Locate the cell with the specified text and output its [x, y] center coordinate. 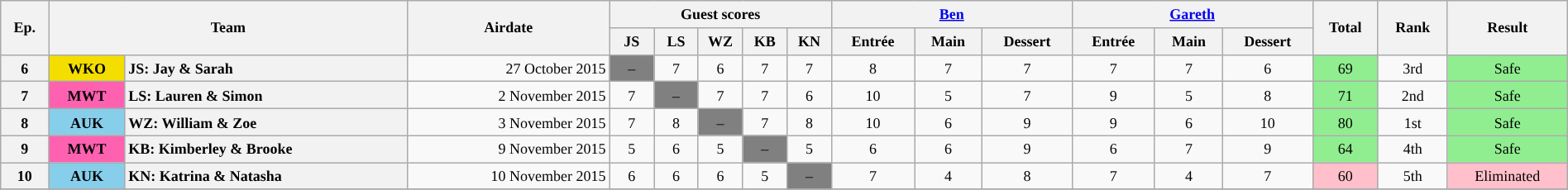
27 October 2015 [509, 68]
KN: Katrina & Natasha [266, 177]
69 [1345, 68]
Gareth [1193, 15]
Ep. [25, 28]
5th [1413, 177]
2nd [1413, 96]
LS: Lauren & Simon [266, 96]
WZ: William & Zoe [266, 122]
1st [1413, 122]
Ben [951, 15]
KB: Kimberley & Brooke [266, 149]
2 November 2015 [509, 96]
71 [1345, 96]
Eliminated [1507, 177]
Total [1345, 28]
Result [1507, 28]
JS [632, 41]
10 November 2015 [509, 177]
3rd [1413, 68]
4th [1413, 149]
KN [810, 41]
WZ [720, 41]
60 [1345, 177]
JS: Jay & Sarah [266, 68]
KB [765, 41]
3 November 2015 [509, 122]
Team [228, 28]
64 [1345, 149]
WKO [87, 68]
9 November 2015 [509, 149]
80 [1345, 122]
LS [676, 41]
Rank [1413, 28]
Airdate [509, 28]
Guest scores [720, 15]
